Extract the (x, y) coordinate from the center of the cell holding the provided text.  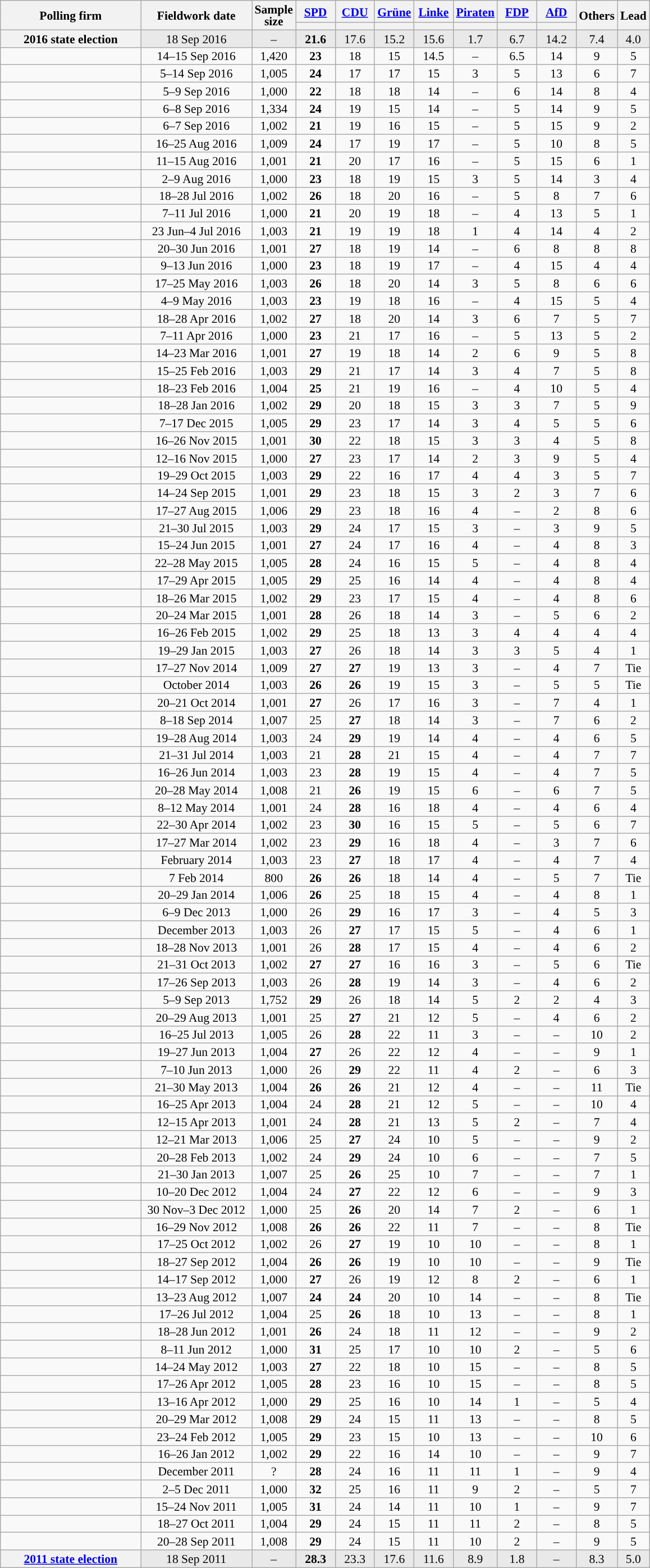
13–16 Apr 2012 (196, 1401)
2–9 Aug 2016 (196, 179)
17–29 Apr 2015 (196, 580)
16–25 Aug 2016 (196, 144)
21–30 Jan 2013 (196, 1174)
7–10 Jun 2013 (196, 1070)
18–28 Jun 2012 (196, 1332)
19–28 Aug 2014 (196, 738)
14–17 Sep 2012 (196, 1279)
19–27 Jun 2013 (196, 1052)
20–28 Sep 2011 (196, 1542)
19–29 Jan 2015 (196, 650)
18 Sep 2016 (196, 38)
6–7 Sep 2016 (196, 126)
? (273, 1472)
5–9 Sep 2016 (196, 91)
23.3 (355, 1558)
14–23 Mar 2016 (196, 354)
16–26 Jan 2012 (196, 1454)
12–15 Apr 2013 (196, 1122)
18–28 Jul 2016 (196, 195)
16–26 Feb 2015 (196, 633)
21–31 Oct 2013 (196, 964)
16–25 Jul 2013 (196, 1034)
12–21 Mar 2013 (196, 1140)
28.3 (315, 1558)
1.7 (475, 38)
18 Sep 2011 (196, 1558)
18–28 Jan 2016 (196, 405)
20–29 Jan 2014 (196, 895)
17–27 Nov 2014 (196, 668)
7.4 (597, 38)
CDU (355, 11)
8–18 Sep 2014 (196, 720)
4.0 (633, 38)
4–9 May 2016 (196, 301)
1,334 (273, 109)
SPD (315, 11)
20–29 Mar 2012 (196, 1419)
8.3 (597, 1558)
20–28 May 2014 (196, 790)
11–15 Aug 2016 (196, 161)
2016 state election (71, 38)
9–13 Jun 2016 (196, 266)
20–30 Jun 2016 (196, 248)
12–16 Nov 2015 (196, 458)
7–11 Apr 2016 (196, 336)
18–27 Sep 2012 (196, 1262)
6–9 Dec 2013 (196, 913)
17–27 Aug 2015 (196, 511)
20–24 Mar 2015 (196, 615)
14–24 May 2012 (196, 1366)
18–23 Feb 2016 (196, 388)
20–21 Oct 2014 (196, 703)
16–26 Jun 2014 (196, 772)
6–8 Sep 2016 (196, 109)
8.9 (475, 1558)
6.5 (517, 56)
14.2 (556, 38)
15.2 (394, 38)
17–27 Mar 2014 (196, 842)
February 2014 (196, 860)
23 Jun–4 Jul 2016 (196, 231)
16–26 Nov 2015 (196, 440)
17–26 Jul 2012 (196, 1314)
15.6 (433, 38)
Samplesize (273, 15)
18–28 Nov 2013 (196, 948)
21–30 May 2013 (196, 1087)
21.6 (315, 38)
14–24 Sep 2015 (196, 493)
20–29 Aug 2013 (196, 1017)
Lead (633, 15)
15–24 Nov 2011 (196, 1507)
Others (597, 15)
2011 state election (71, 1558)
10–20 Dec 2012 (196, 1192)
5–9 Sep 2013 (196, 999)
AfD (556, 11)
21–30 Jul 2015 (196, 528)
17–25 May 2016 (196, 283)
5–14 Sep 2016 (196, 74)
December 2013 (196, 930)
800 (273, 877)
Polling firm (71, 15)
Fieldwork date (196, 15)
7–11 Jul 2016 (196, 213)
8–12 May 2014 (196, 807)
32 (315, 1489)
2–5 Dec 2011 (196, 1489)
16–29 Nov 2012 (196, 1227)
1,752 (273, 999)
13–23 Aug 2012 (196, 1297)
Linke (433, 11)
22–28 May 2015 (196, 563)
1,420 (273, 56)
December 2011 (196, 1472)
14.5 (433, 56)
FDP (517, 11)
18–27 Oct 2011 (196, 1524)
22–30 Apr 2014 (196, 825)
Piraten (475, 11)
7 Feb 2014 (196, 877)
18–28 Apr 2016 (196, 318)
15–25 Feb 2016 (196, 371)
11.6 (433, 1558)
15–24 Jun 2015 (196, 546)
23–24 Feb 2012 (196, 1436)
8–11 Jun 2012 (196, 1350)
October 2014 (196, 685)
18–26 Mar 2015 (196, 597)
17–26 Apr 2012 (196, 1384)
14–15 Sep 2016 (196, 56)
17–26 Sep 2013 (196, 982)
5.0 (633, 1558)
7–17 Dec 2015 (196, 423)
19–29 Oct 2015 (196, 475)
30 Nov–3 Dec 2012 (196, 1209)
21–31 Jul 2014 (196, 755)
17–25 Oct 2012 (196, 1244)
1.8 (517, 1558)
20–28 Feb 2013 (196, 1156)
Grüne (394, 11)
16–25 Apr 2013 (196, 1105)
6.7 (517, 38)
